Identify which cell holds the provided text, then report its (X, Y) central coordinate. 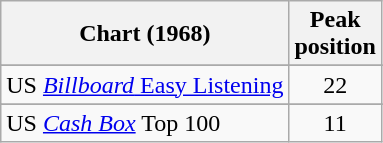
US Cash Box Top 100 (145, 123)
22 (335, 85)
Peakposition (335, 34)
11 (335, 123)
Chart (1968) (145, 34)
US Billboard Easy Listening (145, 85)
